From the cell containing the given text, extract its center point as (x, y) coordinate. 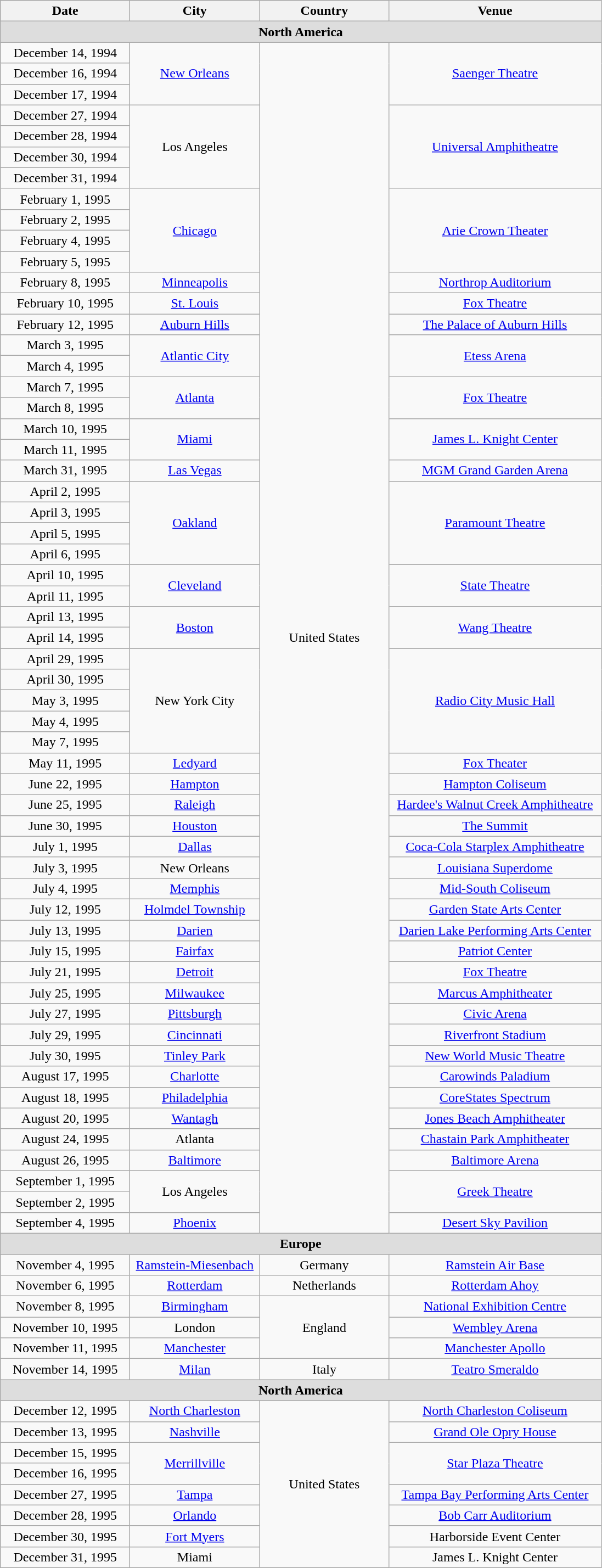
Dallas (195, 847)
Carowinds Paladium (495, 1077)
Darien (195, 931)
December 27, 1994 (65, 115)
Mid-South Coliseum (495, 888)
July 30, 1995 (65, 1056)
Tampa (195, 1494)
Holmdel Township (195, 909)
December 16, 1995 (65, 1474)
Bob Carr Auditorium (495, 1515)
Nashville (195, 1432)
Greek Theatre (495, 1191)
Europe (301, 1244)
Star Plaza Theatre (495, 1463)
Chicago (195, 230)
Boston (195, 628)
July 13, 1995 (65, 931)
MGM Grand Garden Arena (495, 471)
December 31, 1995 (65, 1557)
Phoenix (195, 1223)
Cleveland (195, 585)
Riverfront Stadium (495, 1035)
Manchester Apollo (495, 1348)
North Charleston Coliseum (495, 1411)
Milwaukee (195, 993)
September 1, 1995 (65, 1181)
New York City (195, 701)
November 10, 1995 (65, 1328)
Baltimore Arena (495, 1160)
August 26, 1995 (65, 1160)
November 6, 1995 (65, 1286)
The Palace of Auburn Hills (495, 324)
December 14, 1994 (65, 53)
Las Vegas (195, 471)
Country (324, 11)
December 12, 1995 (65, 1411)
Ledyard (195, 763)
November 11, 1995 (65, 1348)
Orlando (195, 1515)
April 30, 1995 (65, 680)
July 15, 1995 (65, 951)
December 16, 1994 (65, 74)
The Summit (495, 826)
Darien Lake Performing Arts Center (495, 931)
May 11, 1995 (65, 763)
Charlotte (195, 1077)
Patriot Center (495, 951)
Merrillville (195, 1463)
December 27, 1995 (65, 1494)
April 5, 1995 (65, 533)
London (195, 1328)
Radio City Music Hall (495, 701)
April 3, 1995 (65, 512)
Baltimore (195, 1160)
December 28, 1994 (65, 136)
July 21, 1995 (65, 972)
July 4, 1995 (65, 888)
State Theatre (495, 585)
England (324, 1328)
National Exhibition Centre (495, 1307)
Manchester (195, 1348)
Auburn Hills (195, 324)
Louisiana Superdome (495, 867)
Milan (195, 1369)
Venue (495, 11)
July 29, 1995 (65, 1035)
Date (65, 11)
August 20, 1995 (65, 1118)
Rotterdam (195, 1286)
Desert Sky Pavilion (495, 1223)
September 2, 1995 (65, 1202)
Marcus Amphitheater (495, 993)
Wantagh (195, 1118)
Hardee's Walnut Creek Amphitheatre (495, 805)
December 17, 1994 (65, 94)
February 8, 1995 (65, 283)
Universal Amphitheatre (495, 147)
Tinley Park (195, 1056)
Netherlands (324, 1286)
February 4, 1995 (65, 240)
July 25, 1995 (65, 993)
July 3, 1995 (65, 867)
Rotterdam Ahoy (495, 1286)
June 25, 1995 (65, 805)
Pittsburgh (195, 1014)
Saenger Theatre (495, 74)
March 8, 1995 (65, 408)
May 4, 1995 (65, 721)
Fort Myers (195, 1536)
Jones Beach Amphitheater (495, 1118)
Teatro Smeraldo (495, 1369)
March 4, 1995 (65, 366)
Ramstein Air Base (495, 1264)
March 31, 1995 (65, 471)
Italy (324, 1369)
April 6, 1995 (65, 554)
Cincinnati (195, 1035)
Tampa Bay Performing Arts Center (495, 1494)
December 31, 1994 (65, 178)
August 18, 1995 (65, 1097)
November 8, 1995 (65, 1307)
Etess Arena (495, 356)
March 3, 1995 (65, 345)
Hampton (195, 784)
Harborside Event Center (495, 1536)
Hampton Coliseum (495, 784)
July 27, 1995 (65, 1014)
Arie Crown Theater (495, 230)
August 24, 1995 (65, 1139)
March 10, 1995 (65, 429)
May 7, 1995 (65, 742)
Raleigh (195, 805)
December 30, 1995 (65, 1536)
September 4, 1995 (65, 1223)
Paramount Theatre (495, 523)
June 30, 1995 (65, 826)
May 3, 1995 (65, 701)
April 13, 1995 (65, 617)
December 15, 1995 (65, 1453)
April 10, 1995 (65, 575)
Civic Arena (495, 1014)
Minneapolis (195, 283)
February 1, 1995 (65, 199)
February 12, 1995 (65, 324)
April 14, 1995 (65, 638)
Ramstein-Miesenbach (195, 1264)
North Charleston (195, 1411)
St. Louis (195, 304)
July 1, 1995 (65, 847)
November 4, 1995 (65, 1264)
Garden State Arts Center (495, 909)
December 30, 1994 (65, 157)
March 11, 1995 (65, 450)
July 12, 1995 (65, 909)
Philadelphia (195, 1097)
Detroit (195, 972)
February 5, 1995 (65, 262)
Germany (324, 1264)
Grand Ole Opry House (495, 1432)
November 14, 1995 (65, 1369)
Memphis (195, 888)
August 17, 1995 (65, 1077)
March 7, 1995 (65, 387)
Wang Theatre (495, 628)
Wembley Arena (495, 1328)
City (195, 11)
Northrop Auditorium (495, 283)
New World Music Theatre (495, 1056)
Coca-Cola Starplex Amphitheatre (495, 847)
CoreStates Spectrum (495, 1097)
Fox Theater (495, 763)
February 2, 1995 (65, 220)
Birmingham (195, 1307)
April 11, 1995 (65, 596)
April 29, 1995 (65, 659)
February 10, 1995 (65, 304)
Fairfax (195, 951)
Chastain Park Amphitheater (495, 1139)
April 2, 1995 (65, 491)
June 22, 1995 (65, 784)
Oakland (195, 523)
December 28, 1995 (65, 1515)
Atlantic City (195, 356)
December 13, 1995 (65, 1432)
Houston (195, 826)
